Locate the cell with the specified text and output its [x, y] center coordinate. 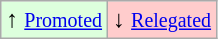
↓ Relegated [162, 20]
↑ Promoted [54, 20]
